Return [X, Y] of the center of cell containing provided text 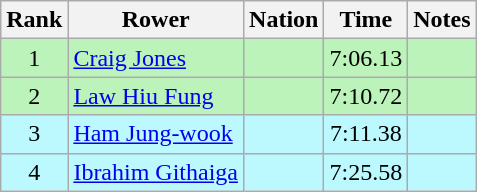
1 [34, 58]
7:25.58 [366, 172]
4 [34, 172]
Law Hiu Fung [156, 96]
Ibrahim Githaiga [156, 172]
Ham Jung-wook [156, 134]
Rower [156, 20]
3 [34, 134]
7:06.13 [366, 58]
Nation [284, 20]
Notes [442, 20]
7:10.72 [366, 96]
2 [34, 96]
Time [366, 20]
Rank [34, 20]
7:11.38 [366, 134]
Craig Jones [156, 58]
